Find where the given text appears and provide that cell's center as (X, Y) coordinate. 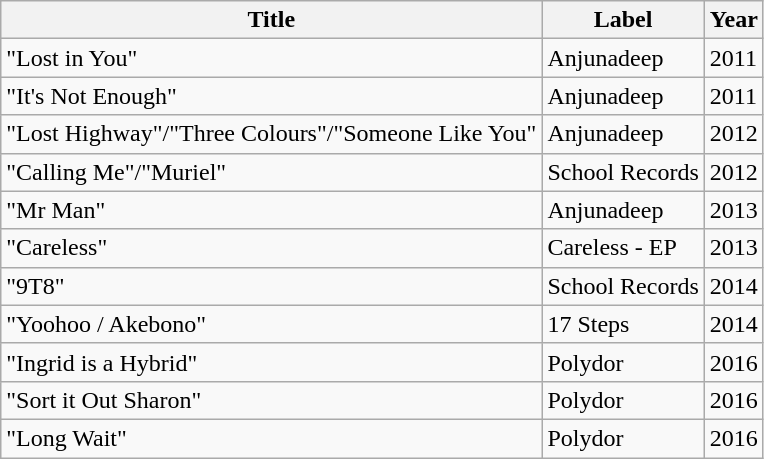
"Lost Highway"/"Three Colours"/"Someone Like You" (272, 134)
"9T8" (272, 286)
"Lost in You" (272, 58)
Careless - EP (623, 248)
"Calling Me"/"Muriel" (272, 172)
Title (272, 20)
"Mr Man" (272, 210)
"Yoohoo / Akebono" (272, 324)
17 Steps (623, 324)
"Sort it Out Sharon" (272, 400)
Year (734, 20)
"Long Wait" (272, 438)
Label (623, 20)
"It's Not Enough" (272, 96)
"Careless" (272, 248)
"Ingrid is a Hybrid" (272, 362)
